Output the [X, Y] coordinate of the center of the cell containing the given text.  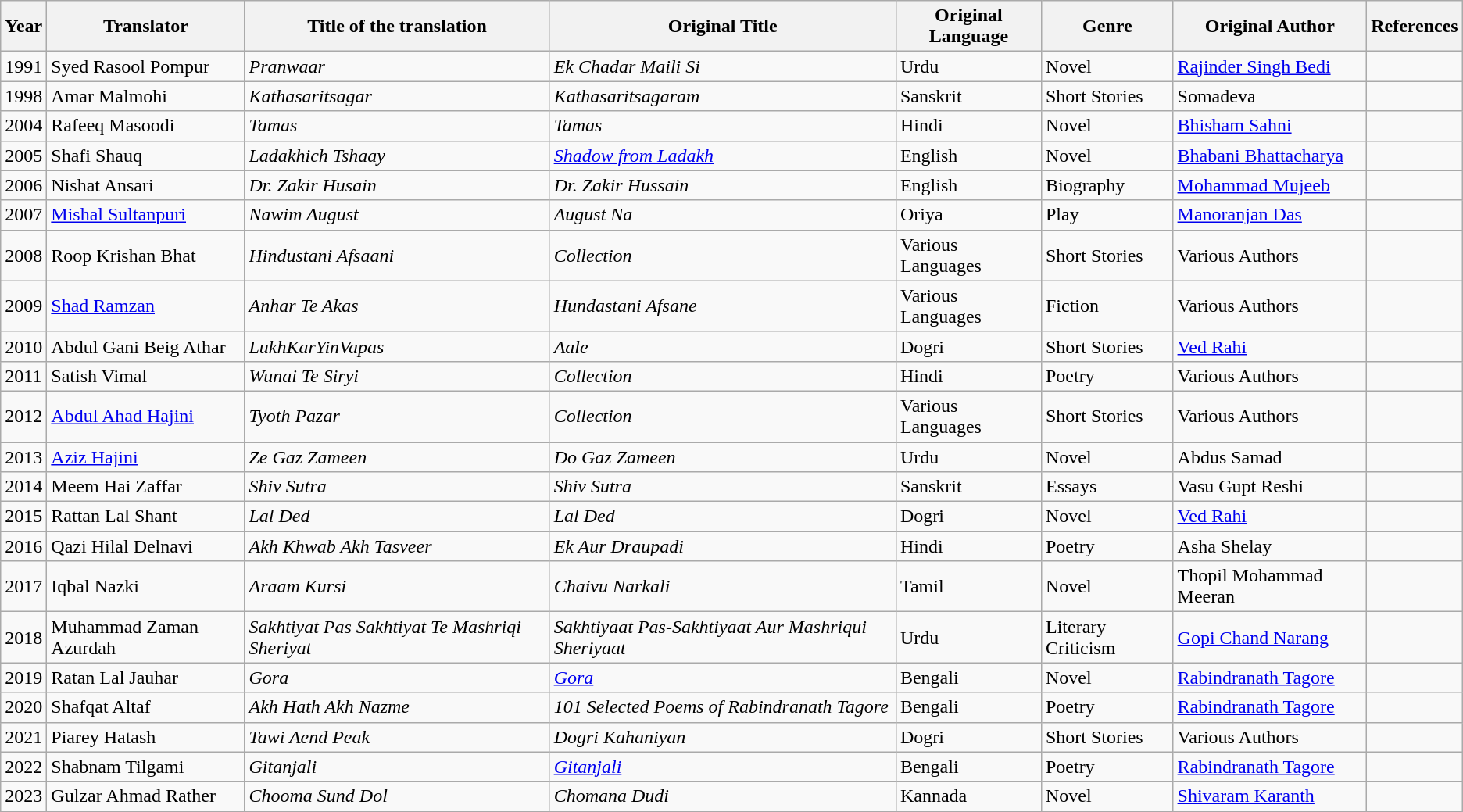
Kathasaritsagar [397, 96]
Wunai Te Siryi [397, 376]
Shadow from Ladakh [722, 156]
2016 [23, 546]
Iqbal Nazki [145, 586]
Ladakhich Tshaay [397, 156]
2006 [23, 185]
2021 [23, 737]
Kannada [968, 796]
Shafi Shauq [145, 156]
2009 [23, 306]
Bhisham Sahni [1270, 126]
Pranwaar [397, 66]
2020 [23, 707]
Abdul Ahad Hajini [145, 416]
Mohammad Mujeeb [1270, 185]
Literary Criticism [1107, 638]
2007 [23, 215]
Dr. Zakir Hussain [722, 185]
Ek Chadar Maili Si [722, 66]
Muhammad Zaman Azurdah [145, 638]
Tamil [968, 586]
Chomana Dudi [722, 796]
Dr. Zakir Husain [397, 185]
Ek Aur Draupadi [722, 546]
2008 [23, 255]
2017 [23, 586]
Syed Rasool Pompur [145, 66]
Play [1107, 215]
Shad Ramzan [145, 306]
2004 [23, 126]
Piarey Hatash [145, 737]
Abdus Samad [1270, 457]
Nawim August [397, 215]
Shabnam Tilgami [145, 767]
Oriya [968, 215]
Original Language [968, 27]
Gopi Chand Narang [1270, 638]
Rajinder Singh Bedi [1270, 66]
Sakhtiyat Pas Sakhtiyat Te Mashriqi Sheriyat [397, 638]
Title of the translation [397, 27]
Original Author [1270, 27]
2011 [23, 376]
Mishal Sultanpuri [145, 215]
Qazi Hilal Delnavi [145, 546]
Shafqat Altaf [145, 707]
2022 [23, 767]
Hundastani Afsane [722, 306]
Vasu Gupt Reshi [1270, 487]
Thopil Mohammad Meeran [1270, 586]
Nishat Ansari [145, 185]
Gulzar Ahmad Rather [145, 796]
1998 [23, 96]
Translator [145, 27]
Akh Khwab Akh Tasveer [397, 546]
Ze Gaz Zameen [397, 457]
Araam Kursi [397, 586]
1991 [23, 66]
Somadeva [1270, 96]
Shivaram Karanth [1270, 796]
101 Selected Poems of Rabindranath Tagore [722, 707]
Rafeeq Masoodi [145, 126]
2019 [23, 678]
2023 [23, 796]
2005 [23, 156]
Hindustani Afsaani [397, 255]
August Na [722, 215]
Roop Krishan Bhat [145, 255]
Bhabani Bhattacharya [1270, 156]
Tyoth Pazar [397, 416]
Manoranjan Das [1270, 215]
Amar Malmohi [145, 96]
Kathasaritsagaram [722, 96]
Ratan Lal Jauhar [145, 678]
Satish Vimal [145, 376]
Essays [1107, 487]
Year [23, 27]
Chaivu Narkali [722, 586]
2013 [23, 457]
Aziz Hajini [145, 457]
Anhar Te Akas [397, 306]
Sakhtiyaat Pas-Sakhtiyaat Aur Mashriqui Sheriyaat [722, 638]
Do Gaz Zameen [722, 457]
2012 [23, 416]
Akh Hath Akh Nazme [397, 707]
Original Title [722, 27]
Meem Hai Zaffar [145, 487]
LukhKarYinVapas [397, 346]
Aale [722, 346]
Chooma Sund Dol [397, 796]
Dogri Kahaniyan [722, 737]
Rattan Lal Shant [145, 517]
2015 [23, 517]
Biography [1107, 185]
Abdul Gani Beig Athar [145, 346]
2014 [23, 487]
Genre [1107, 27]
Tawi Aend Peak [397, 737]
Asha Shelay [1270, 546]
Fiction [1107, 306]
2010 [23, 346]
References [1415, 27]
2018 [23, 638]
